Identify which cell holds the provided text, then report its [X, Y] central coordinate. 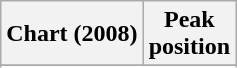
Peakposition [189, 34]
Chart (2008) [72, 34]
